Search for the cell housing the specified text and yield its [x, y] center coordinate. 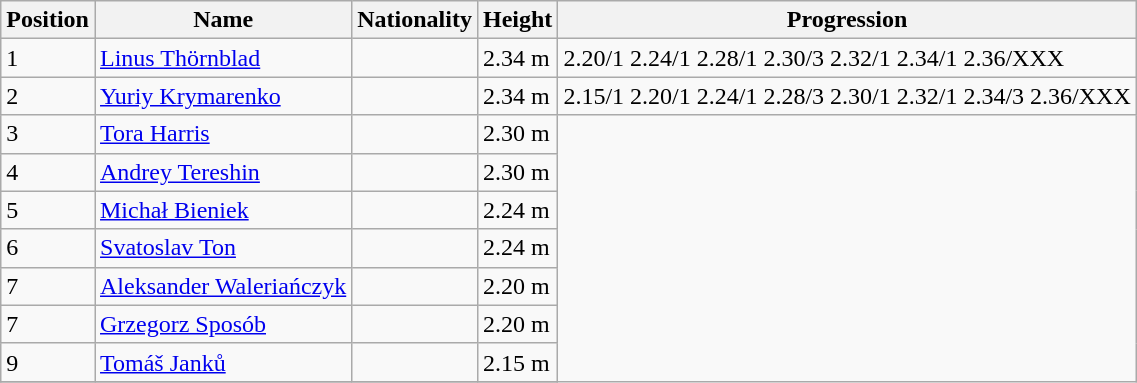
Yuriy Krymarenko [222, 96]
Progression [847, 20]
Andrey Tereshin [222, 172]
Michał Bieniek [222, 210]
Position [48, 20]
2.15 m [517, 362]
3 [48, 134]
2 [48, 96]
Name [222, 20]
6 [48, 248]
2.20/1 2.24/1 2.28/1 2.30/3 2.32/1 2.34/1 2.36/XXX [847, 58]
1 [48, 58]
Tomáš Janků [222, 362]
Linus Thörnblad [222, 58]
9 [48, 362]
Tora Harris [222, 134]
4 [48, 172]
Grzegorz Sposób [222, 324]
Svatoslav Ton [222, 248]
Aleksander Waleriańczyk [222, 286]
2.15/1 2.20/1 2.24/1 2.28/3 2.30/1 2.32/1 2.34/3 2.36/XXX [847, 96]
5 [48, 210]
Height [517, 20]
Nationality [415, 20]
